Detect which cell encompasses the target text, then output its (x, y) center coordinate. 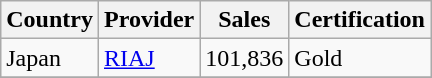
Provider (148, 20)
Gold (360, 58)
101,836 (244, 58)
Country (50, 20)
Sales (244, 20)
Certification (360, 20)
Japan (50, 58)
RIAJ (148, 58)
